Find where the given text appears and provide that cell's center as [x, y] coordinate. 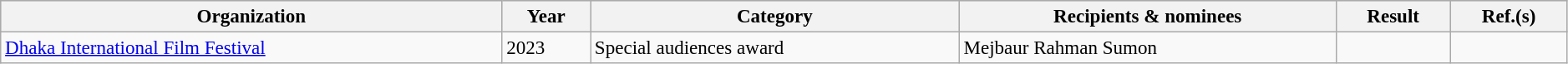
Mejbaur Rahman Sumon [1148, 48]
Ref.(s) [1509, 17]
2023 [546, 48]
Dhaka International Film Festival [251, 48]
Special audiences award [775, 48]
Result [1393, 17]
Recipients & nominees [1148, 17]
Category [775, 17]
Organization [251, 17]
Year [546, 17]
